Pinpoint the cell where the given text exists, returning its [X, Y] midpoint coordinate. 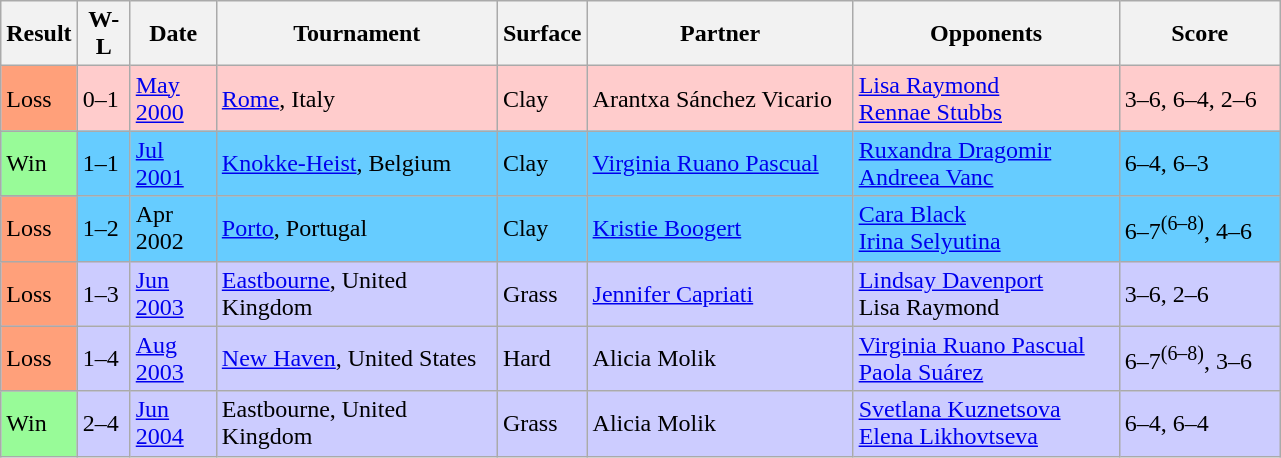
Porto, Portugal [356, 228]
W-L [104, 34]
6–4, 6–4 [1200, 424]
Kristie Boogert [720, 228]
New Haven, United States [356, 358]
Tournament [356, 34]
3–6, 6–4, 2–6 [1200, 98]
1–1 [104, 164]
Lindsay Davenport Lisa Raymond [986, 294]
Virginia Ruano Pascual [720, 164]
Lisa Raymond Rennae Stubbs [986, 98]
Ruxandra Dragomir Andreea Vanc [986, 164]
Jennifer Capriati [720, 294]
1–4 [104, 358]
Score [1200, 34]
1–3 [104, 294]
6–7(6–8), 3–6 [1200, 358]
0–1 [104, 98]
Jun 2004 [173, 424]
Svetlana Kuznetsova Elena Likhovtseva [986, 424]
Apr 2002 [173, 228]
May 2000 [173, 98]
6–4, 6–3 [1200, 164]
Cara Black Irina Selyutina [986, 228]
2–4 [104, 424]
Date [173, 34]
Hard [542, 358]
Aug 2003 [173, 358]
Result [39, 34]
Knokke-Heist, Belgium [356, 164]
Virginia Ruano Pascual Paola Suárez [986, 358]
3–6, 2–6 [1200, 294]
Opponents [986, 34]
Jul 2001 [173, 164]
1–2 [104, 228]
Partner [720, 34]
Arantxa Sánchez Vicario [720, 98]
Surface [542, 34]
Rome, Italy [356, 98]
6–7(6–8), 4–6 [1200, 228]
Jun 2003 [173, 294]
